Scan for the cell matching the given text and deliver its (X, Y) coordinate at center. 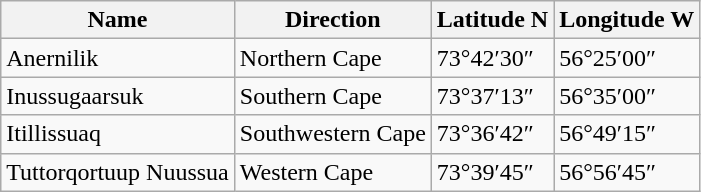
Name (118, 20)
73°39′45″ (492, 172)
Southwestern Cape (332, 134)
Tuttorqortuup Nuussua (118, 172)
56°35′00″ (627, 96)
Inussugaarsuk (118, 96)
Itillissuaq (118, 134)
Western Cape (332, 172)
73°37′13″ (492, 96)
56°56′45″ (627, 172)
Anernilik (118, 58)
56°25′00″ (627, 58)
73°42′30″ (492, 58)
Northern Cape (332, 58)
73°36′42″ (492, 134)
Direction (332, 20)
56°49′15″ (627, 134)
Latitude N (492, 20)
Longitude W (627, 20)
Southern Cape (332, 96)
